Extract the [x, y] coordinate from the center of the cell holding the provided text.  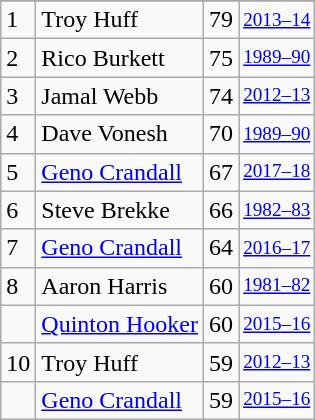
2013–14 [277, 20]
6 [18, 210]
8 [18, 286]
Aaron Harris [120, 286]
Quinton Hooker [120, 324]
2016–17 [277, 248]
75 [222, 58]
7 [18, 248]
4 [18, 134]
1981–82 [277, 286]
1982–83 [277, 210]
67 [222, 172]
Dave Vonesh [120, 134]
Steve Brekke [120, 210]
66 [222, 210]
74 [222, 96]
70 [222, 134]
79 [222, 20]
2017–18 [277, 172]
64 [222, 248]
5 [18, 172]
1 [18, 20]
3 [18, 96]
Jamal Webb [120, 96]
10 [18, 362]
Rico Burkett [120, 58]
2 [18, 58]
